Capture the cell that displays the provided text and extract its (x, y) central coordinate. 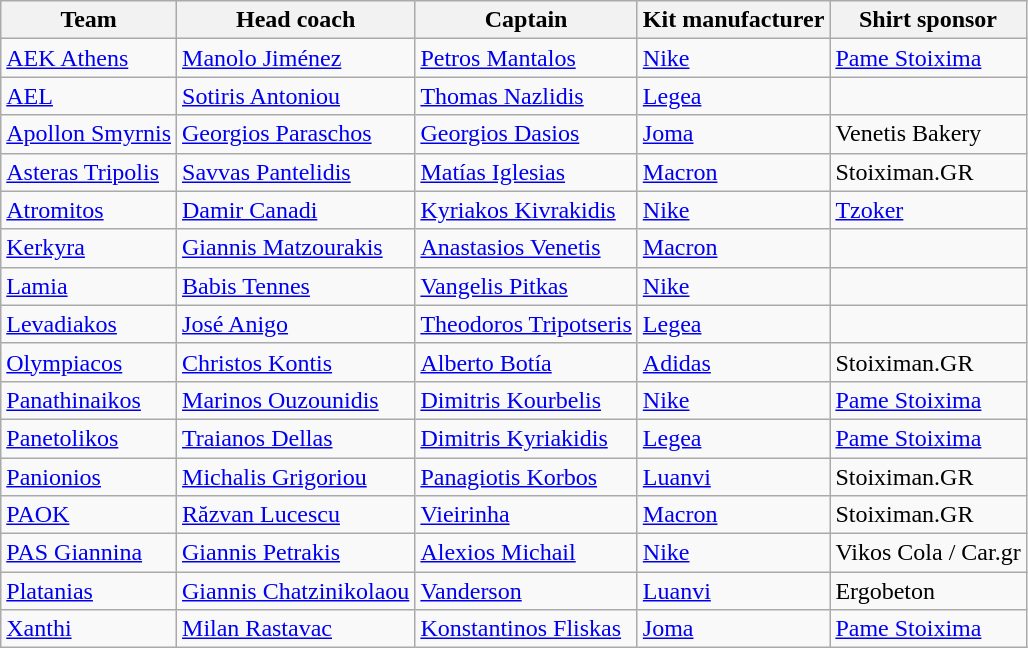
AEL (89, 96)
Tzoker (928, 210)
Giannis Matzourakis (296, 248)
Dimitris Kourbelis (526, 400)
Sotiris Antoniou (296, 96)
Olympiacos (89, 362)
Damir Canadi (296, 210)
Thomas Nazlidis (526, 96)
Marinos Ouzounidis (296, 400)
PAS Giannina (89, 553)
Panathinaikos (89, 400)
Giannis Chatzinikolaou (296, 591)
Vikos Cola / Car.gr (928, 553)
Vangelis Pitkas (526, 286)
Vieirinha (526, 515)
Răzvan Lucescu (296, 515)
Kerkyra (89, 248)
PAOK (89, 515)
Captain (526, 20)
Dimitris Kyriakidis (526, 438)
Panionios (89, 477)
Matías Iglesias (526, 172)
Traianos Dellas (296, 438)
Platanias (89, 591)
Apollon Smyrnis (89, 134)
Levadiakos (89, 324)
Xanthi (89, 629)
Georgios Dasios (526, 134)
Giannis Petrakis (296, 553)
Vanderson (526, 591)
Panetolikos (89, 438)
Christos Kontis (296, 362)
Michalis Grigoriou (296, 477)
Alexios Michail (526, 553)
Panagiotis Korbos (526, 477)
Savvas Pantelidis (296, 172)
Adidas (734, 362)
Venetis Bakery (928, 134)
AEK Athens (89, 58)
Ergobeton (928, 591)
Petros Mantalos (526, 58)
Kyriakos Kivrakidis (526, 210)
Shirt sponsor (928, 20)
Asteras Tripolis (89, 172)
Konstantinos Fliskas (526, 629)
Anastasios Venetis (526, 248)
Theodoros Tripotseris (526, 324)
Georgios Paraschos (296, 134)
Manolo Jiménez (296, 58)
Lamia (89, 286)
Team (89, 20)
Alberto Botía (526, 362)
José Anigo (296, 324)
Head coach (296, 20)
Babis Tennes (296, 286)
Atromitos (89, 210)
Kit manufacturer (734, 20)
Milan Rastavac (296, 629)
